Provide the (X, Y) coordinate of the cell's center where the given text is located.  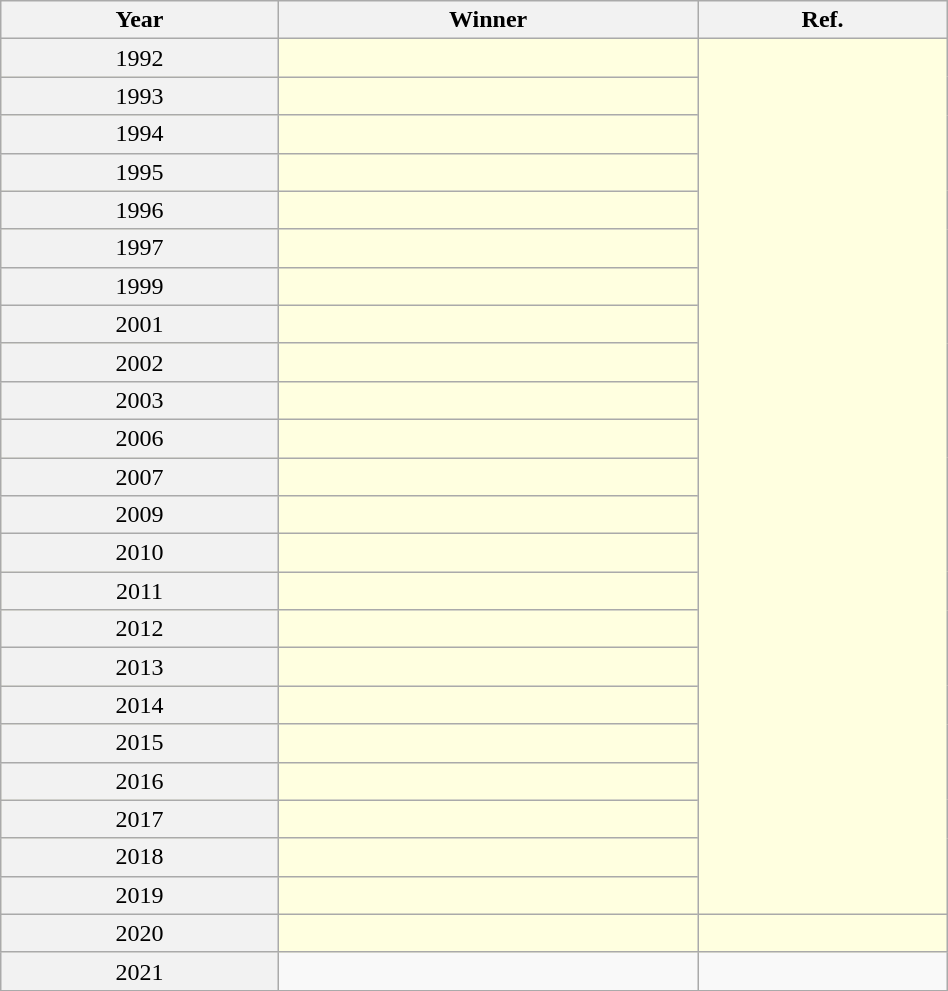
2009 (140, 515)
2007 (140, 477)
2015 (140, 743)
2001 (140, 324)
Ref. (822, 20)
2021 (140, 971)
1999 (140, 286)
1995 (140, 172)
2006 (140, 438)
2018 (140, 857)
2003 (140, 400)
1994 (140, 134)
2011 (140, 591)
1992 (140, 58)
1993 (140, 96)
2012 (140, 629)
2017 (140, 819)
2013 (140, 667)
2020 (140, 933)
1997 (140, 248)
2010 (140, 553)
Year (140, 20)
2019 (140, 895)
Winner (488, 20)
1996 (140, 210)
2002 (140, 362)
2014 (140, 705)
2016 (140, 781)
